Determine the (x, y) coordinate at the center of the cell enclosing the given text.  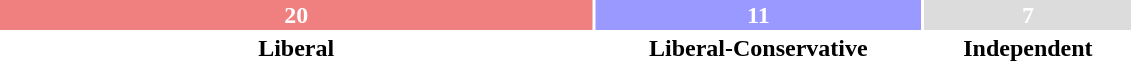
11 (758, 15)
20 (296, 15)
7 (1028, 15)
